Identify which cell holds the provided text, then report its (X, Y) central coordinate. 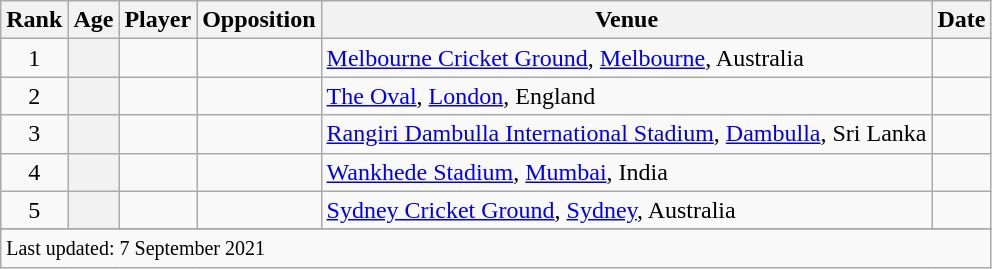
Rank (34, 20)
Last updated: 7 September 2021 (496, 248)
2 (34, 96)
4 (34, 172)
Wankhede Stadium, Mumbai, India (626, 172)
Age (94, 20)
Opposition (259, 20)
Player (158, 20)
1 (34, 58)
Rangiri Dambulla International Stadium, Dambulla, Sri Lanka (626, 134)
Date (962, 20)
Venue (626, 20)
5 (34, 210)
The Oval, London, England (626, 96)
3 (34, 134)
Melbourne Cricket Ground, Melbourne, Australia (626, 58)
Sydney Cricket Ground, Sydney, Australia (626, 210)
